Pinpoint the cell where the given text exists, returning its (X, Y) midpoint coordinate. 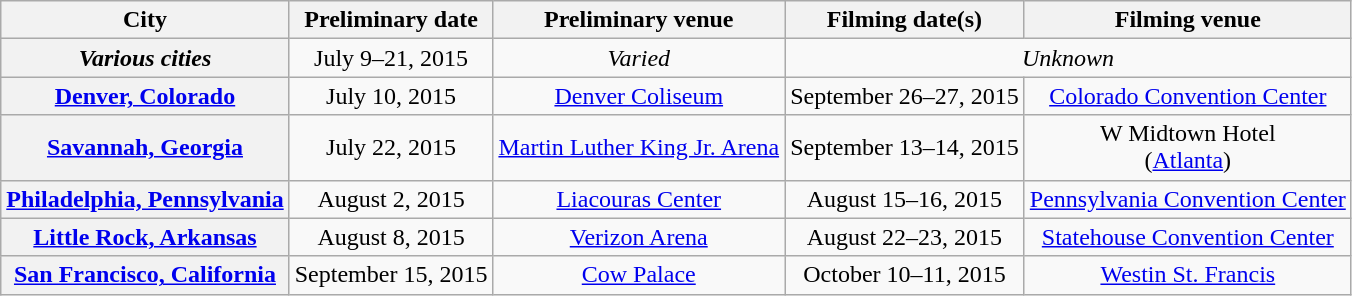
September 13–14, 2015 (905, 148)
Martin Luther King Jr. Arena (639, 148)
August 15–16, 2015 (905, 199)
Pennsylvania Convention Center (1188, 199)
Liacouras Center (639, 199)
Westin St. Francis (1188, 275)
July 9–21, 2015 (391, 58)
Preliminary venue (639, 20)
July 22, 2015 (391, 148)
August 22–23, 2015 (905, 237)
July 10, 2015 (391, 96)
Statehouse Convention Center (1188, 237)
Varied (639, 58)
Little Rock, Arkansas (145, 237)
Denver Coliseum (639, 96)
Colorado Convention Center (1188, 96)
City (145, 20)
October 10–11, 2015 (905, 275)
Various cities (145, 58)
W Midtown Hotel(Atlanta) (1188, 148)
Cow Palace (639, 275)
Verizon Arena (639, 237)
Denver, Colorado (145, 96)
Philadelphia, Pennsylvania (145, 199)
August 2, 2015 (391, 199)
San Francisco, California (145, 275)
Unknown (1068, 58)
Filming date(s) (905, 20)
August 8, 2015 (391, 237)
Savannah, Georgia (145, 148)
Filming venue (1188, 20)
Preliminary date (391, 20)
September 15, 2015 (391, 275)
September 26–27, 2015 (905, 96)
